Return [X, Y] of the center of cell containing provided text 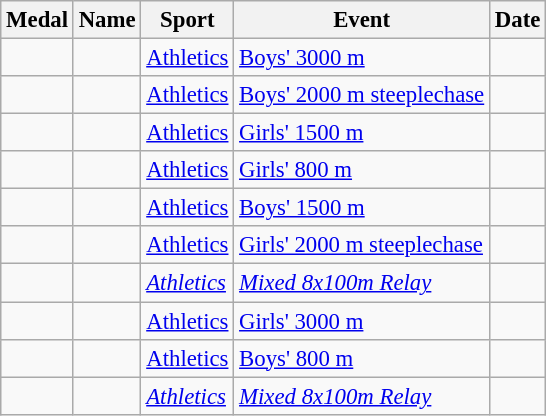
Sport [188, 20]
Medal [38, 20]
Girls' 3000 m [362, 321]
Girls' 1500 m [362, 133]
Girls' 2000 m steeplechase [362, 245]
Event [362, 20]
Boys' 1500 m [362, 208]
Boys' 800 m [362, 358]
Girls' 800 m [362, 170]
Boys' 3000 m [362, 58]
Date [518, 20]
Name [107, 20]
Boys' 2000 m steeplechase [362, 95]
